Search for the cell housing the specified text and yield its [x, y] center coordinate. 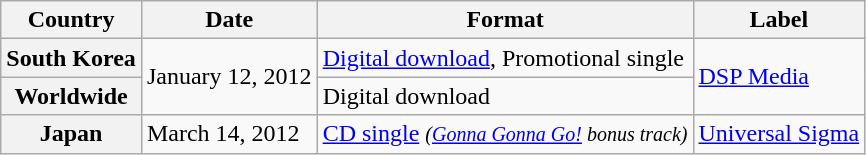
Digital download, Promotional single [505, 58]
January 12, 2012 [229, 77]
Japan [72, 134]
South Korea [72, 58]
March 14, 2012 [229, 134]
DSP Media [779, 77]
Universal Sigma [779, 134]
Country [72, 20]
Digital download [505, 96]
Format [505, 20]
Worldwide [72, 96]
CD single (Gonna Gonna Go! bonus track) [505, 134]
Date [229, 20]
Label [779, 20]
